Provide the [x, y] coordinate of the cell's center where the given text is located.  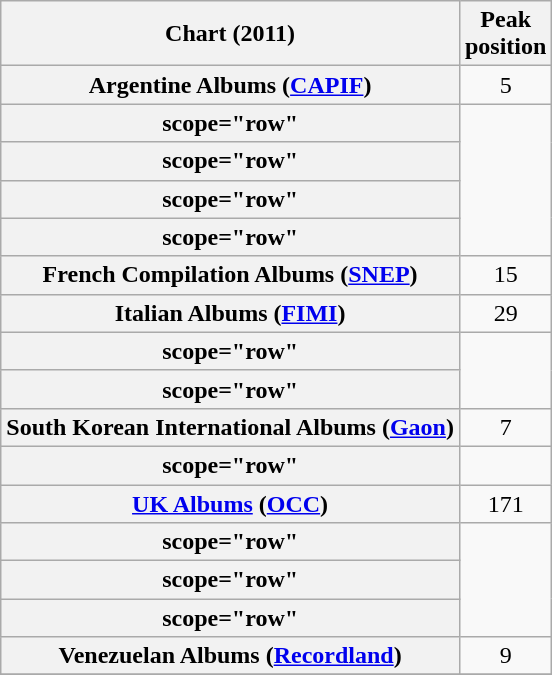
Peakposition [505, 34]
171 [505, 503]
Venezuelan Albums (Recordland) [230, 656]
15 [505, 275]
7 [505, 427]
5 [505, 85]
French Compilation Albums (SNEP) [230, 275]
Italian Albums (FIMI) [230, 313]
9 [505, 656]
Argentine Albums (CAPIF) [230, 85]
UK Albums (OCC) [230, 503]
South Korean International Albums (Gaon) [230, 427]
Chart (2011) [230, 34]
29 [505, 313]
